Return the [X, Y] coordinate for the center point of the cell that contains the specified text.  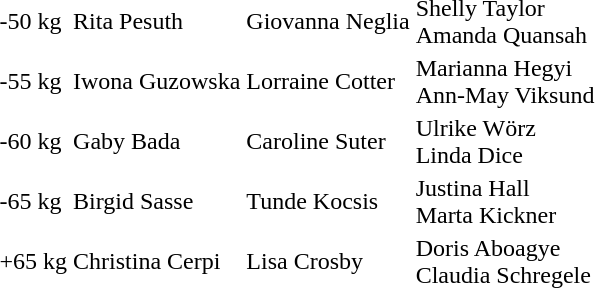
Iwona Guzowska [157, 82]
Lorraine Cotter [328, 82]
Tunde Kocsis [328, 202]
Caroline Suter [328, 142]
Gaby Bada [157, 142]
Birgid Sasse [157, 202]
